Determine the [X, Y] coordinate at the center of the cell enclosing the given text.  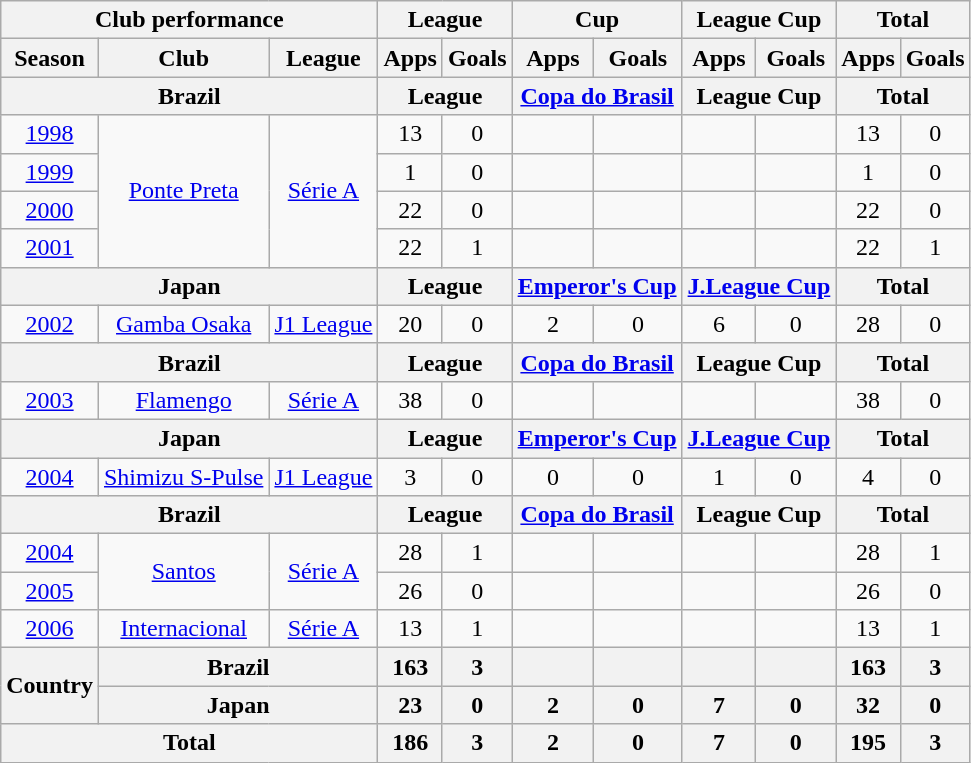
Ponte Preta [183, 191]
186 [410, 743]
6 [719, 324]
1998 [50, 134]
195 [868, 743]
2003 [50, 400]
2000 [50, 210]
Season [50, 58]
Shimizu S-Pulse [183, 477]
32 [868, 705]
2005 [50, 591]
Cup [597, 20]
Flamengo [183, 400]
4 [868, 477]
Club performance [190, 20]
2006 [50, 629]
1999 [50, 172]
Santos [183, 572]
2002 [50, 324]
23 [410, 705]
Gamba Osaka [183, 324]
Country [50, 686]
2001 [50, 248]
20 [410, 324]
Internacional [183, 629]
Club [183, 58]
